Provide the [x, y] coordinate of the cell's center where the given text is located.  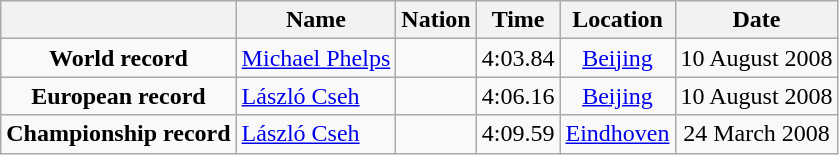
Championship record [118, 134]
24 March 2008 [756, 134]
4:09.59 [518, 134]
Time [518, 20]
4:03.84 [518, 58]
World record [118, 58]
Location [618, 20]
European record [118, 96]
Name [316, 20]
4:06.16 [518, 96]
Date [756, 20]
Eindhoven [618, 134]
Michael Phelps [316, 58]
Nation [436, 20]
